Find where the given text appears and provide that cell's center as (x, y) coordinate. 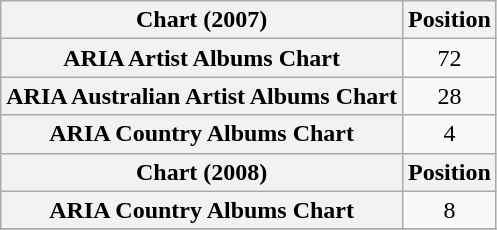
ARIA Artist Albums Chart (202, 58)
Chart (2008) (202, 172)
8 (450, 210)
72 (450, 58)
Chart (2007) (202, 20)
28 (450, 96)
ARIA Australian Artist Albums Chart (202, 96)
4 (450, 134)
